Output the (X, Y) coordinate of the center of the cell containing the given text.  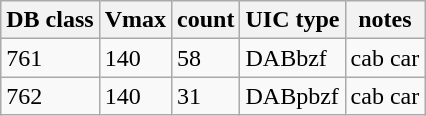
DB class (50, 20)
DABbzf (292, 58)
762 (50, 96)
count (206, 20)
31 (206, 96)
58 (206, 58)
notes (385, 20)
Vmax (135, 20)
DABpbzf (292, 96)
UIC type (292, 20)
761 (50, 58)
